Return the (X, Y) coordinate for the center point of the cell that contains the specified text.  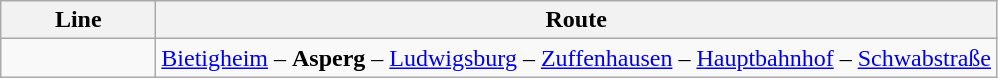
Route (576, 20)
Line (78, 20)
Bietigheim – Asperg – Ludwigsburg – Zuffenhausen – Hauptbahnhof – Schwabstraße (576, 58)
